Determine the [x, y] coordinate at the center of the cell enclosing the given text.  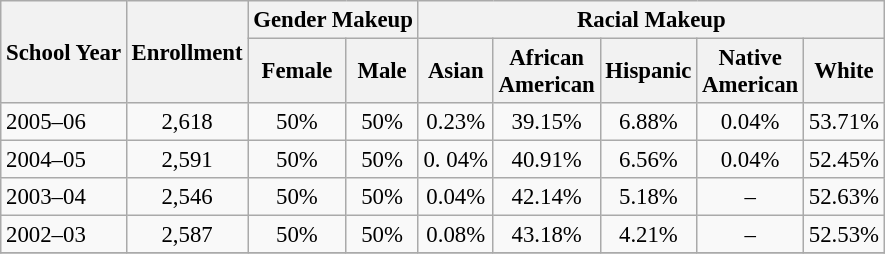
Racial Makeup [651, 20]
2,591 [187, 160]
African American [546, 72]
2002–03 [64, 235]
4.21% [648, 235]
School Year [64, 52]
Male [382, 72]
43.18% [546, 235]
52.53% [844, 235]
39.15% [546, 122]
2003–04 [64, 197]
2004–05 [64, 160]
6.56% [648, 160]
Female [297, 72]
2,587 [187, 235]
42.14% [546, 197]
0.08% [456, 235]
2,618 [187, 122]
Hispanic [648, 72]
Enrollment [187, 52]
40.91% [546, 160]
Asian [456, 72]
White [844, 72]
52.63% [844, 197]
Gender Makeup [333, 20]
0.23% [456, 122]
52.45% [844, 160]
Native American [750, 72]
6.88% [648, 122]
2,546 [187, 197]
0. 04% [456, 160]
53.71% [844, 122]
2005–06 [64, 122]
5.18% [648, 197]
